Scan for the cell matching the given text and deliver its [x, y] coordinate at center. 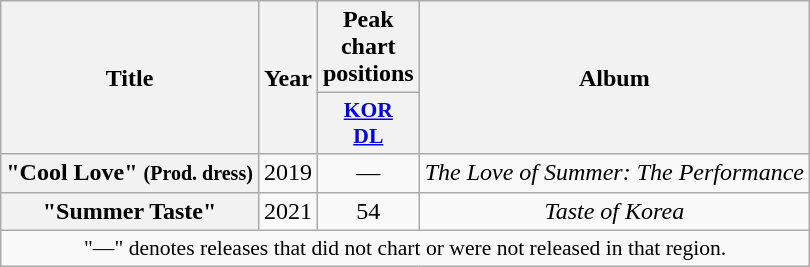
2019 [288, 173]
"—" denotes releases that did not chart or were not released in that region. [406, 248]
The Love of Summer: The Performance [614, 173]
Title [130, 78]
Album [614, 78]
54 [368, 211]
Taste of Korea [614, 211]
KORDL [368, 124]
"Summer Taste" [130, 211]
Peak chart positions [368, 47]
— [368, 173]
"Cool Love" (Prod. dress) [130, 173]
2021 [288, 211]
Year [288, 78]
